Extract the (X, Y) coordinate from the center of the cell holding the provided text.  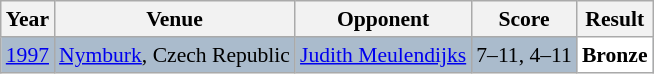
Venue (174, 19)
7–11, 4–11 (524, 55)
Bronze (615, 55)
Result (615, 19)
Score (524, 19)
Judith Meulendijks (383, 55)
Year (28, 19)
Opponent (383, 19)
1997 (28, 55)
Nymburk, Czech Republic (174, 55)
